Pinpoint the cell where the given text exists, returning its [x, y] midpoint coordinate. 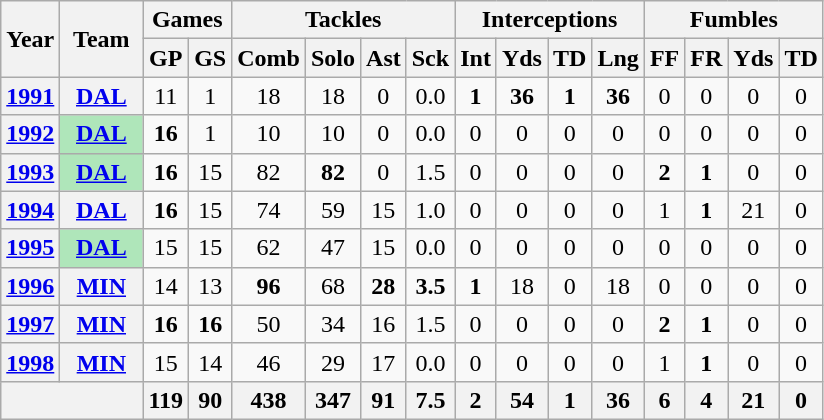
Tackles [344, 20]
1997 [30, 324]
Sck [430, 58]
438 [269, 400]
13 [210, 286]
1.0 [430, 210]
1991 [30, 96]
Int [476, 58]
68 [332, 286]
1996 [30, 286]
Year [30, 39]
1995 [30, 248]
Team [102, 39]
54 [522, 400]
GS [210, 58]
28 [384, 286]
FR [706, 58]
4 [706, 400]
GP [166, 58]
6 [664, 400]
74 [269, 210]
17 [384, 362]
96 [269, 286]
119 [166, 400]
90 [210, 400]
7.5 [430, 400]
50 [269, 324]
34 [332, 324]
3.5 [430, 286]
FF [664, 58]
Lng [618, 58]
47 [332, 248]
Solo [332, 58]
59 [332, 210]
29 [332, 362]
1993 [30, 172]
Comb [269, 58]
Games [188, 20]
46 [269, 362]
Interceptions [550, 20]
1992 [30, 134]
347 [332, 400]
1998 [30, 362]
Ast [384, 58]
91 [384, 400]
62 [269, 248]
11 [166, 96]
1994 [30, 210]
Fumbles [734, 20]
